Return the (x, y) coordinate for the center point of the cell that contains the specified text.  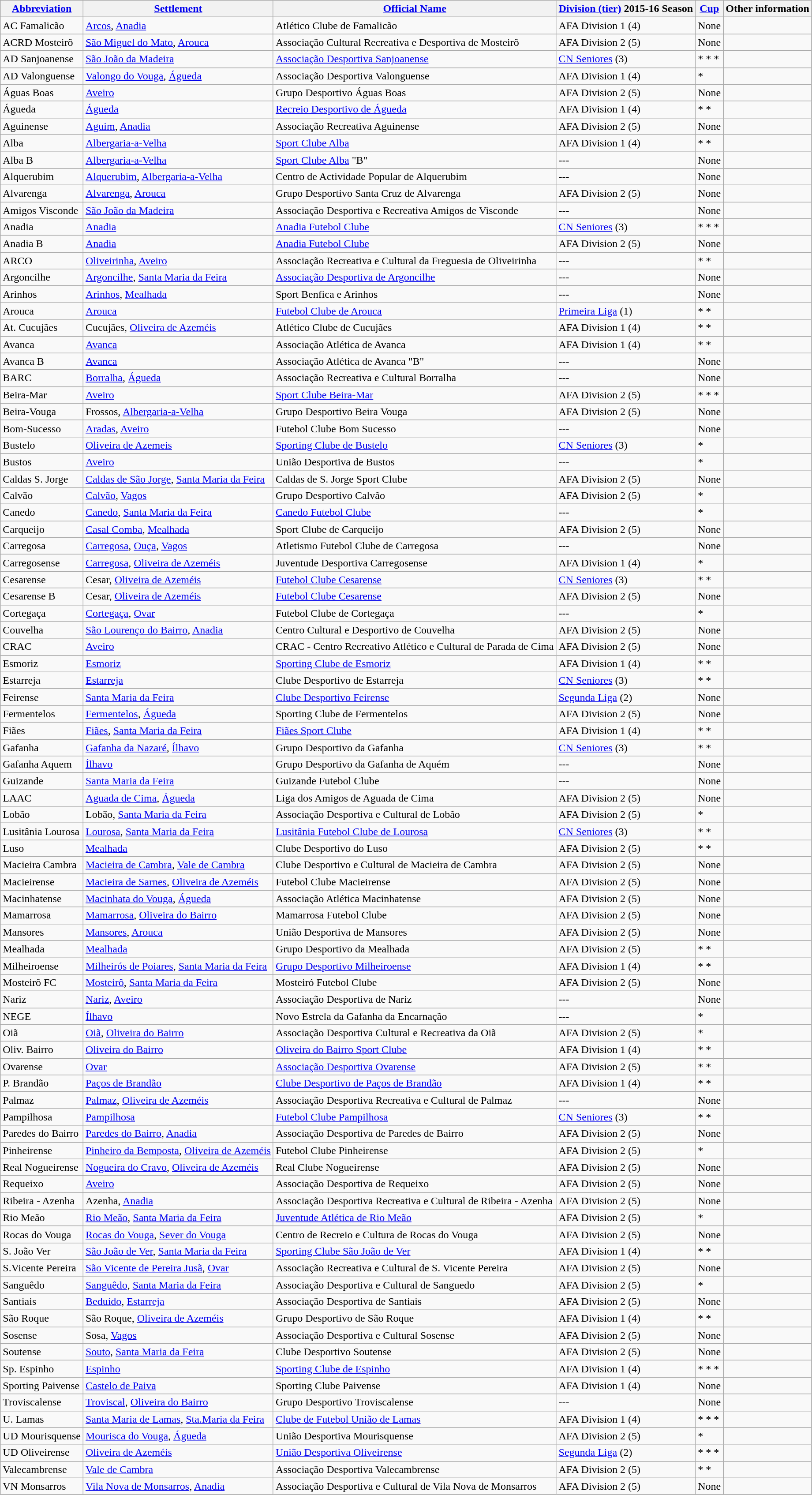
Arinhos (42, 294)
São Vicente de Pereira Jusã, Ovar (178, 1268)
Guizande (42, 781)
Futebol Clube Pampilhosa (415, 1117)
Lusitânia Lourosa (42, 832)
Centro de Recreio e Cultura de Rocas do Vouga (415, 1234)
Grupo Desportivo Calvão (415, 496)
Rio Meão, Santa Maria da Feira (178, 1218)
Feirense (42, 697)
Sport Benfica e Arinhos (415, 294)
Paredes do Bairro (42, 1134)
Atlético Clube de Cucujães (415, 328)
Futebol Clube Bom Sucesso (415, 428)
Cortegaça (42, 613)
Alba (42, 143)
Ribeira - Azenha (42, 1201)
São Roque, Oliveira de Azeméis (178, 1319)
Associação Desportiva de Nariz (415, 999)
Associação Desportiva e Cultural de Lobão (415, 815)
Paços de Brandão (178, 1083)
Aguinense (42, 126)
Sp. Espinho (42, 1369)
Bustos (42, 462)
Sporting Clube Paivense (415, 1386)
São João de Ver, Santa Maria da Feira (178, 1251)
ARCO (42, 261)
Canedo Futebol Clube (415, 513)
Associação Desportiva Recreativa e Cultural de Palmaz (415, 1100)
Aguim, Anadia (178, 126)
Grupo Desportivo Troviscalense (415, 1402)
Mansores, Arouca (178, 932)
União Desportiva de Bustos (415, 462)
Associação Atlética Macinhatense (415, 899)
Clube Desportivo Feirense (415, 697)
Associação Desportiva de Santiais (415, 1302)
Real Nogueirense (42, 1167)
Castelo de Paiva (178, 1386)
Grupo Desportivo de São Roque (415, 1319)
Oliveirinha, Aveiro (178, 261)
Mourisca do Vouga, Águeda (178, 1436)
Associação Desportiva de Paredes de Bairro (415, 1134)
Ovarense (42, 1067)
Milheirós de Poiares, Santa Maria da Feira (178, 966)
P. Brandão (42, 1083)
Clube Desportivo de Estarreja (415, 680)
Fermentelos (42, 714)
Primeira Liga (1) (626, 311)
Atletismo Futebol Clube de Carregosa (415, 546)
Associação Desportiva Valonguense (415, 76)
Caldas de São Jorge, Santa Maria da Feira (178, 479)
Pinheiro da Bemposta, Oliveira de Azeméis (178, 1150)
Associação Recreativa Aguinense (415, 126)
Bustelo (42, 445)
Troviscal, Oliveira do Bairro (178, 1402)
Clube Desportivo do Luso (415, 848)
Grupo Desportivo da Gafanha de Aquém (415, 764)
Carregosa, Oliveira de Azeméis (178, 563)
Frossos, Albergaria-a-Velha (178, 412)
Associação Desportiva de Requeixo (415, 1184)
Associação Desportiva e Cultural de Sanguedo (415, 1285)
Carqueijo (42, 529)
Gafanha (42, 748)
Gafanha Aquem (42, 764)
Grupo Desportivo da Gafanha (415, 748)
Sporting Paivense (42, 1386)
São Miguel do Mato, Arouca (178, 42)
Futebol Clube Macieirense (415, 882)
Rocas do Vouga (42, 1234)
Juventude Desportiva Carregosense (415, 563)
Anadia B (42, 244)
Pinheirense (42, 1150)
Mosteirô FC (42, 982)
Gafanha da Nazaré, Ílhavo (178, 748)
Sporting Clube de Bustelo (415, 445)
U. Lamas (42, 1419)
Aradas, Aveiro (178, 428)
Mamarrosa, Oliveira do Bairro (178, 915)
Juventude Atlética de Rio Meão (415, 1218)
CRAC (42, 647)
Fiães, Santa Maria da Feira (178, 731)
BARC (42, 378)
Mamarrosa (42, 915)
Beira-Vouga (42, 412)
Milheiroense (42, 966)
Bom-Sucesso (42, 428)
Vale de Cambra (178, 1469)
Sport Clube Alba (415, 143)
Alba B (42, 160)
Arcos, Anadia (178, 26)
Cesarense B (42, 596)
Arinhos, Mealhada (178, 294)
Associação Cultural Recreativa e Desportiva de Mosteirô (415, 42)
Nogueira do Cravo, Oliveira de Azeméis (178, 1167)
Associação Desportiva Sanjoanense (415, 59)
Associação Desportiva Ovarense (415, 1067)
Associação Desportiva e Cultural de Vila Nova de Monsarros (415, 1486)
Oliveira do Bairro (178, 1050)
Calvão, Vagos (178, 496)
Argoncilhe (42, 277)
Avanca B (42, 361)
Other information (767, 9)
União Desportiva Oliveirense (415, 1453)
Caldas de S. Jorge Sport Clube (415, 479)
Macieira de Sarnes, Oliveira de Azeméis (178, 882)
Casal Comba, Mealhada (178, 529)
Sport Clube Beira-Mar (415, 395)
Mansores (42, 932)
Lusitânia Futebol Clube de Lourosa (415, 832)
Cucujães, Oliveira de Azeméis (178, 328)
Argoncilhe, Santa Maria da Feira (178, 277)
Abbreviation (42, 9)
Associação Recreativa e Cultural de S. Vicente Pereira (415, 1268)
Grupo Desportivo Milheiroense (415, 966)
Canedo, Santa Maria da Feira (178, 513)
S.Vicente Pereira (42, 1268)
Carregosa (42, 546)
Alquerubim, Albergaria-a-Velha (178, 176)
Sporting Clube São João de Ver (415, 1251)
Caldas S. Jorge (42, 479)
Amigos Visconde (42, 210)
Associação Atlética de Avanca "B" (415, 361)
Cortegaça, Ovar (178, 613)
Associação Atlética de Avanca (415, 345)
Calvão (42, 496)
LAAC (42, 798)
União Desportiva de Mansores (415, 932)
Rio Meão (42, 1218)
Associação Desportiva Cultural e Recreativa da Oiã (415, 1033)
Valecambrense (42, 1469)
Guizande Futebol Clube (415, 781)
Nariz, Aveiro (178, 999)
Associação Desportiva Recreativa e Cultural de Ribeira - Azenha (415, 1201)
Troviscalense (42, 1402)
Águas Boas (42, 93)
Oliveira de Azeméis (178, 1453)
Alquerubim (42, 176)
Futebol Clube de Arouca (415, 311)
Sosense (42, 1335)
NEGE (42, 1016)
Associação Desportiva e Cultural Sosense (415, 1335)
Associação Recreativa e Cultural Borralha (415, 378)
AD Valonguense (42, 76)
Borralha, Águeda (178, 378)
Oliveira do Bairro Sport Clube (415, 1050)
Cup (709, 9)
Alvarenga, Arouca (178, 193)
Beira-Mar (42, 395)
Grupo Desportivo da Mealhada (415, 949)
Mosteiró Futebol Clube (415, 982)
Futebol Clube de Cortegaça (415, 613)
Macieirense (42, 882)
Centro Cultural e Desportivo de Couvelha (415, 630)
Sosa, Vagos (178, 1335)
Sport Clube de Carqueijo (415, 529)
Luso (42, 848)
São Roque (42, 1319)
Macinhatense (42, 899)
Santiais (42, 1302)
Canedo (42, 513)
CRAC - Centro Recreativo Atlético e Cultural de Parada de Cima (415, 647)
Couvelha (42, 630)
Carregosa, Ouça, Vagos (178, 546)
União Desportiva Mourisquense (415, 1436)
Lobão (42, 815)
AC Famalicão (42, 26)
Palmaz, Oliveira de Azeméis (178, 1100)
UD Mourisquense (42, 1436)
Liga dos Amigos de Aguada de Cima (415, 798)
Grupo Desportivo Beira Vouga (415, 412)
Sporting Clube de Espinho (415, 1369)
Cesarense (42, 580)
Centro de Actividade Popular de Alquerubim (415, 176)
Fiães Sport Clube (415, 731)
Associação Desportiva e Recreativa Amigos de Visconde (415, 210)
Sport Clube Alba "B" (415, 160)
Recreio Desportivo de Águeda (415, 109)
Nariz (42, 999)
Official Name (415, 9)
Alvarenga (42, 193)
VN Monsarros (42, 1486)
Associação Recreativa e Cultural da Freguesia de Oliveirinha (415, 261)
Paredes do Bairro, Anadia (178, 1134)
ACRD Mosteirô (42, 42)
Settlement (178, 9)
Sporting Clube de Fermentelos (415, 714)
Sanguêdo (42, 1285)
At. Cucujães (42, 328)
Macieira de Cambra, Vale de Cambra (178, 865)
Valongo do Vouga, Águeda (178, 76)
Soutense (42, 1352)
Mosteirô, Santa Maria da Feira (178, 982)
Atlético Clube de Famalicão (415, 26)
Futebol Clube Pinheirense (415, 1150)
Vila Nova de Monsarros, Anadia (178, 1486)
Oiã (42, 1033)
Macinhata do Vouga, Águeda (178, 899)
UD Oliveirense (42, 1453)
Clube de Futebol União de Lamas (415, 1419)
Requeixo (42, 1184)
Real Clube Nogueirense (415, 1167)
Grupo Desportivo Águas Boas (415, 93)
Clube Desportivo de Paços de Brandão (415, 1083)
AD Sanjoanense (42, 59)
Associação Desportiva de Argoncilhe (415, 277)
Espinho (178, 1369)
Grupo Desportivo Santa Cruz de Alvarenga (415, 193)
São Lourenço do Bairro, Anadia (178, 630)
Division (tier) 2015-16 Season (626, 9)
Palmaz (42, 1100)
Ovar (178, 1067)
Oliveira de Azemeis (178, 445)
Clube Desportivo Soutense (415, 1352)
Fiães (42, 731)
S. João Ver (42, 1251)
Novo Estrela da Gafanha da Encarnação (415, 1016)
Lobão, Santa Maria da Feira (178, 815)
Fermentelos, Águeda (178, 714)
Azenha, Anadia (178, 1201)
Oiã, Oliveira do Bairro (178, 1033)
Carregosense (42, 563)
Oliv. Bairro (42, 1050)
Aguada de Cima, Águeda (178, 798)
Associação Desportiva Valecambrense (415, 1469)
Mamarrosa Futebol Clube (415, 915)
Beduído, Estarreja (178, 1302)
Macieira Cambra (42, 865)
Sanguêdo, Santa Maria da Feira (178, 1285)
Santa Maria de Lamas, Sta.Maria da Feira (178, 1419)
Rocas do Vouga, Sever do Vouga (178, 1234)
Clube Desportivo e Cultural de Macieira de Cambra (415, 865)
Lourosa, Santa Maria da Feira (178, 832)
Sporting Clube de Esmoriz (415, 663)
Souto, Santa Maria da Feira (178, 1352)
